Capture the cell that displays the provided text and extract its (X, Y) central coordinate. 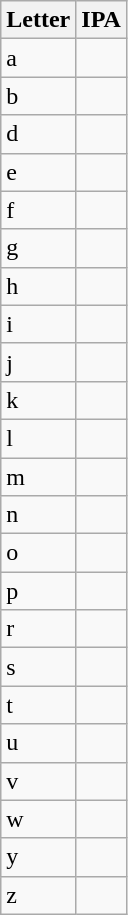
n (38, 515)
Letter (38, 20)
p (38, 591)
o (38, 553)
w (38, 819)
g (38, 248)
u (38, 743)
h (38, 286)
d (38, 134)
z (38, 895)
t (38, 705)
f (38, 210)
IPA (102, 20)
m (38, 477)
a (38, 58)
l (38, 438)
e (38, 172)
y (38, 857)
i (38, 324)
k (38, 400)
r (38, 629)
j (38, 362)
s (38, 667)
b (38, 96)
v (38, 781)
